Extract the (X, Y) coordinate from the center of the cell holding the provided text.  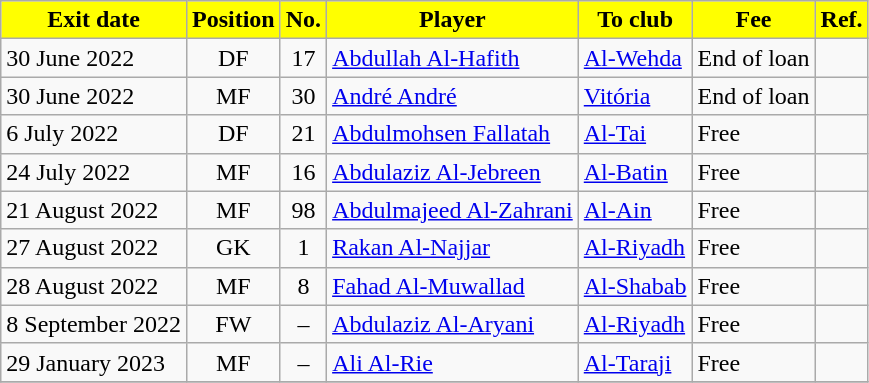
21 August 2022 (94, 210)
Ref. (842, 20)
1 (303, 248)
Fee (754, 20)
29 January 2023 (94, 362)
To club (635, 20)
Vitória (635, 96)
Abdulaziz Al-Jebreen (453, 172)
8 (303, 286)
Al-Wehda (635, 58)
Al-Shabab (635, 286)
21 (303, 134)
Fahad Al-Muwallad (453, 286)
Al-Tai (635, 134)
8 September 2022 (94, 324)
Abdulmajeed Al-Zahrani (453, 210)
Exit date (94, 20)
Player (453, 20)
30 (303, 96)
André André (453, 96)
Al-Ain (635, 210)
27 August 2022 (94, 248)
Al-Taraji (635, 362)
Position (233, 20)
Al-Batin (635, 172)
17 (303, 58)
24 July 2022 (94, 172)
Abdulmohsen Fallatah (453, 134)
16 (303, 172)
FW (233, 324)
Rakan Al-Najjar (453, 248)
98 (303, 210)
28 August 2022 (94, 286)
No. (303, 20)
Ali Al-Rie (453, 362)
6 July 2022 (94, 134)
Abdulaziz Al-Aryani (453, 324)
GK (233, 248)
Abdullah Al-Hafith (453, 58)
